Detect which cell encompasses the target text, then output its (x, y) center coordinate. 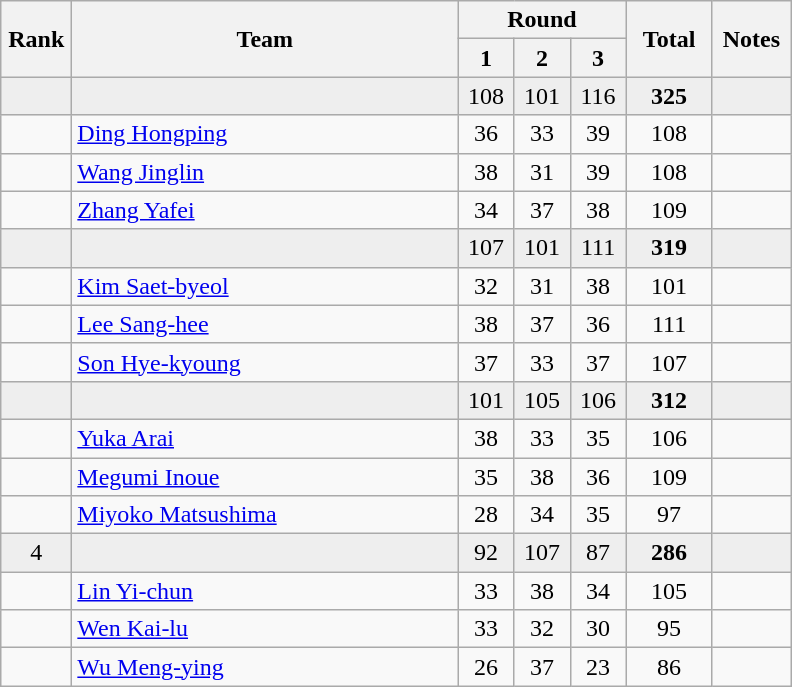
Zhang Yafei (265, 210)
97 (669, 515)
95 (669, 629)
Ding Hongping (265, 134)
30 (598, 629)
Notes (752, 39)
26 (486, 667)
116 (598, 96)
Wang Jinglin (265, 172)
Wu Meng-ying (265, 667)
Miyoko Matsushima (265, 515)
Son Hye-kyoung (265, 362)
325 (669, 96)
3 (598, 58)
1 (486, 58)
Wen Kai-lu (265, 629)
Yuka Arai (265, 438)
Rank (36, 39)
28 (486, 515)
92 (486, 553)
87 (598, 553)
Round (542, 20)
286 (669, 553)
Lin Yi-chun (265, 591)
Total (669, 39)
Team (265, 39)
Kim Saet-byeol (265, 286)
312 (669, 400)
86 (669, 667)
4 (36, 553)
23 (598, 667)
Megumi Inoue (265, 477)
2 (542, 58)
Lee Sang-hee (265, 324)
319 (669, 248)
